Search for the cell housing the specified text and yield its (X, Y) center coordinate. 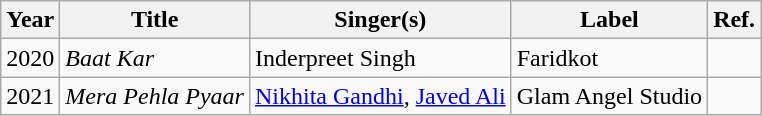
2021 (30, 96)
Glam Angel Studio (609, 96)
Title (155, 20)
Ref. (734, 20)
Nikhita Gandhi, Javed Ali (380, 96)
Faridkot (609, 58)
Singer(s) (380, 20)
Inderpreet Singh (380, 58)
Label (609, 20)
Year (30, 20)
Mera Pehla Pyaar (155, 96)
Baat Kar (155, 58)
2020 (30, 58)
